Extract the [X, Y] coordinate from the center of the cell holding the provided text.  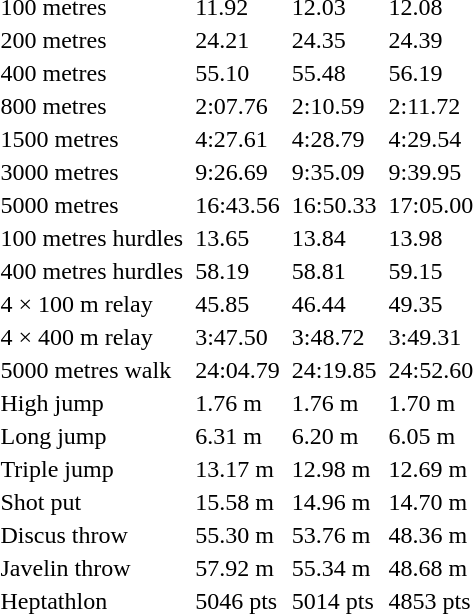
55.30 m [238, 535]
57.92 m [238, 568]
6.20 m [334, 436]
12.98 m [334, 469]
6.31 m [238, 436]
45.85 [238, 304]
58.19 [238, 271]
55.34 m [334, 568]
55.10 [238, 73]
3:47.50 [238, 337]
24.35 [334, 40]
53.76 m [334, 535]
16:43.56 [238, 205]
15.58 m [238, 502]
13.84 [334, 238]
9:26.69 [238, 172]
9:35.09 [334, 172]
46.44 [334, 304]
16:50.33 [334, 205]
13.65 [238, 238]
4:28.79 [334, 139]
24:19.85 [334, 370]
2:07.76 [238, 106]
24.21 [238, 40]
4:27.61 [238, 139]
2:10.59 [334, 106]
55.48 [334, 73]
24:04.79 [238, 370]
14.96 m [334, 502]
3:48.72 [334, 337]
13.17 m [238, 469]
58.81 [334, 271]
